Provide the (X, Y) coordinate of the cell's center where the given text is located.  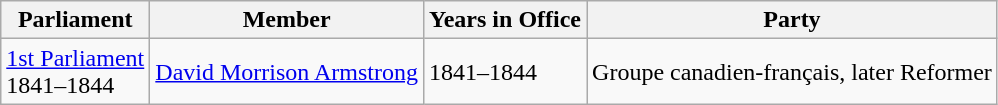
Years in Office (506, 20)
Groupe canadien-français, later Reformer (792, 72)
1st Parliament1841–1844 (76, 72)
Parliament (76, 20)
Member (287, 20)
David Morrison Armstrong (287, 72)
Party (792, 20)
1841–1844 (506, 72)
